Detect which cell encompasses the target text, then output its [X, Y] center coordinate. 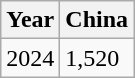
2024 [30, 58]
Year [30, 20]
1,520 [97, 58]
China [97, 20]
